For the text-containing cell, return its midpoint in (x, y) coordinate format. 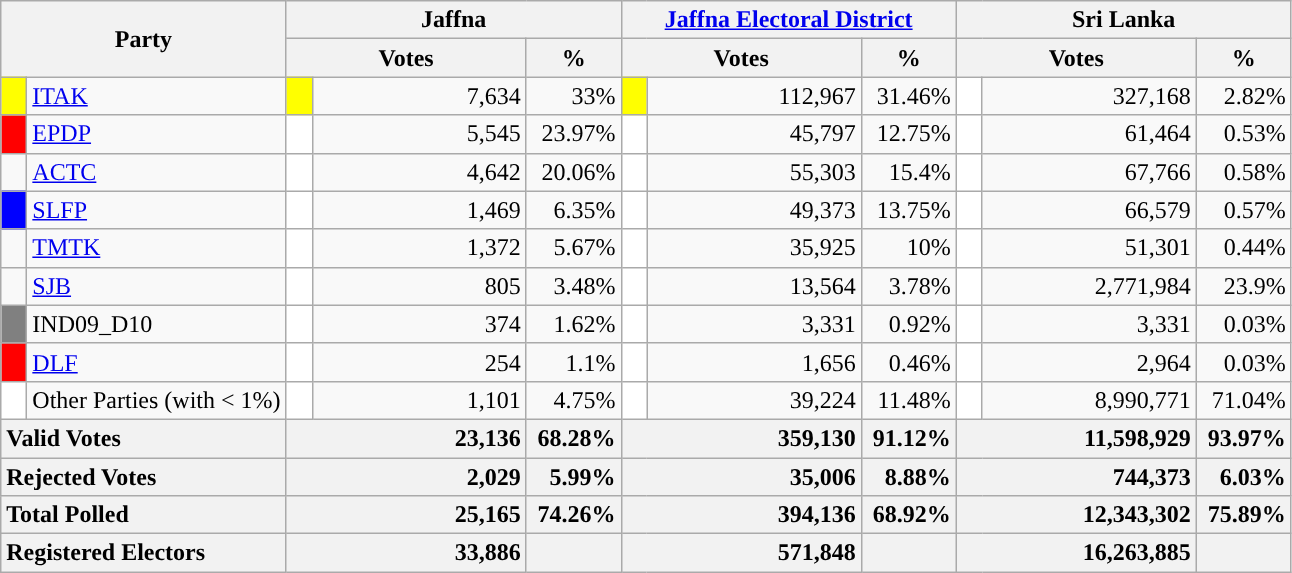
23.9% (1244, 286)
75.89% (1244, 515)
Valid Votes (144, 438)
374 (419, 324)
359,130 (741, 438)
25,165 (406, 515)
55,303 (754, 172)
49,373 (754, 210)
74.26% (574, 515)
571,848 (741, 553)
0.44% (1244, 248)
1,101 (419, 400)
1,469 (419, 210)
8.88% (908, 477)
4.75% (574, 400)
71.04% (1244, 400)
Registered Electors (144, 553)
93.97% (1244, 438)
33% (574, 96)
10% (908, 248)
13,564 (754, 286)
Jaffna Electoral District (788, 20)
TMTK (156, 248)
ACTC (156, 172)
5,545 (419, 134)
2,771,984 (1089, 286)
5.99% (574, 477)
15.4% (908, 172)
13.75% (908, 210)
23.97% (574, 134)
4,642 (419, 172)
0.92% (908, 324)
33,886 (406, 553)
1.1% (574, 362)
DLF (156, 362)
Total Polled (144, 515)
3.48% (574, 286)
SJB (156, 286)
Rejected Votes (144, 477)
805 (419, 286)
23,136 (406, 438)
8,990,771 (1089, 400)
Party (144, 39)
SLFP (156, 210)
112,967 (754, 96)
12.75% (908, 134)
91.12% (908, 438)
0.53% (1244, 134)
2.82% (1244, 96)
EPDP (156, 134)
394,136 (741, 515)
68.92% (908, 515)
6.35% (574, 210)
16,263,885 (1076, 553)
1.62% (574, 324)
39,224 (754, 400)
66,579 (1089, 210)
45,797 (754, 134)
2,964 (1089, 362)
0.46% (908, 362)
7,634 (419, 96)
2,029 (406, 477)
IND09_D10 (156, 324)
11.48% (908, 400)
68.28% (574, 438)
12,343,302 (1076, 515)
0.58% (1244, 172)
20.06% (574, 172)
Sri Lanka (1124, 20)
1,656 (754, 362)
61,464 (1089, 134)
1,372 (419, 248)
744,373 (1076, 477)
Jaffna (454, 20)
5.67% (574, 248)
51,301 (1089, 248)
35,925 (754, 248)
254 (419, 362)
0.57% (1244, 210)
11,598,929 (1076, 438)
ITAK (156, 96)
327,168 (1089, 96)
31.46% (908, 96)
3.78% (908, 286)
6.03% (1244, 477)
35,006 (741, 477)
67,766 (1089, 172)
Other Parties (with < 1%) (156, 400)
